Search for the cell housing the specified text and yield its (X, Y) center coordinate. 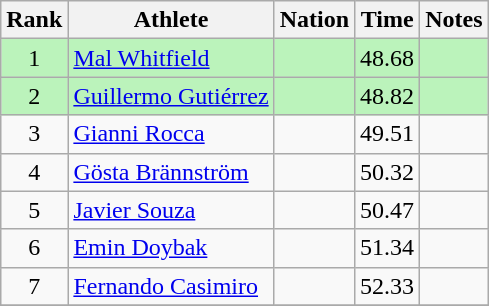
Javier Souza (171, 210)
51.34 (388, 248)
Emin Doybak (171, 248)
2 (34, 96)
48.82 (388, 96)
Guillermo Gutiérrez (171, 96)
3 (34, 134)
Fernando Casimiro (171, 286)
48.68 (388, 58)
7 (34, 286)
Mal Whitfield (171, 58)
Gianni Rocca (171, 134)
50.32 (388, 172)
6 (34, 248)
Gösta Brännström (171, 172)
50.47 (388, 210)
1 (34, 58)
52.33 (388, 286)
5 (34, 210)
Nation (314, 20)
Time (388, 20)
4 (34, 172)
Notes (454, 20)
Rank (34, 20)
Athlete (171, 20)
49.51 (388, 134)
